Locate the cell with the specified text and output its [X, Y] center coordinate. 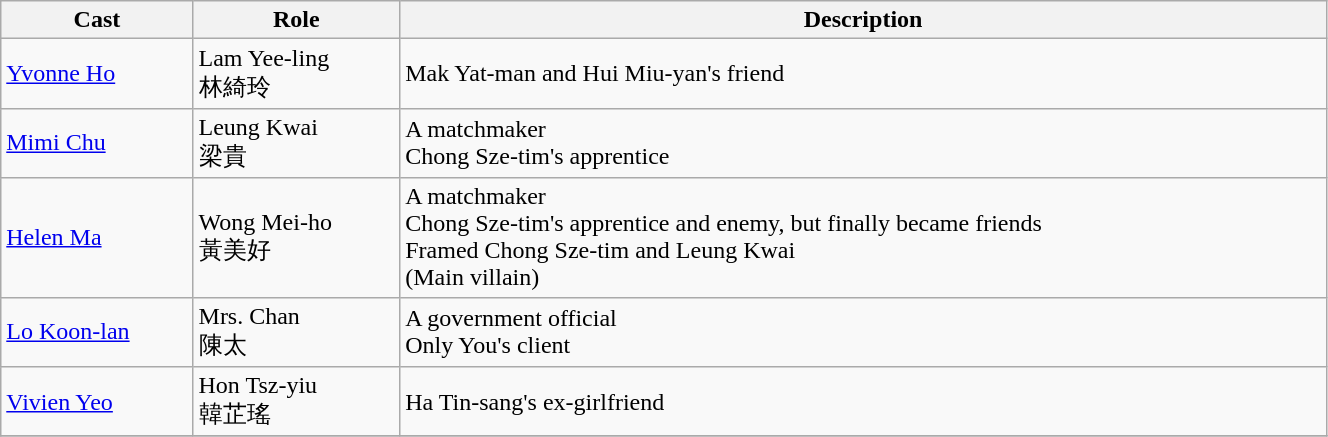
Helen Ma [97, 238]
Leung Kwai梁貴 [296, 143]
Lam Yee-ling林綺玲 [296, 74]
Cast [97, 20]
Hon Tsz-yiu韓芷瑤 [296, 402]
Yvonne Ho [97, 74]
Mrs. Chan陳太 [296, 332]
Description [864, 20]
A matchmakerChong Sze-tim's apprentice [864, 143]
Mak Yat-man and Hui Miu-yan's friend [864, 74]
A government officialOnly You's client [864, 332]
Mimi Chu [97, 143]
Role [296, 20]
Ha Tin-sang's ex-girlfriend [864, 402]
Lo Koon-lan [97, 332]
A matchmakerChong Sze-tim's apprentice and enemy, but finally became friendsFramed Chong Sze-tim and Leung Kwai(Main villain) [864, 238]
Wong Mei-ho黃美好 [296, 238]
Vivien Yeo [97, 402]
